Detect which cell encompasses the target text, then output its [x, y] center coordinate. 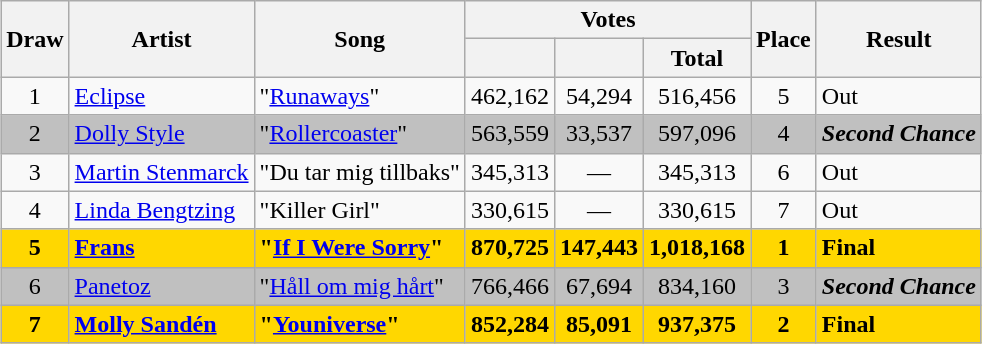
Song [360, 39]
Total [698, 58]
Draw [35, 39]
766,466 [510, 286]
Result [898, 39]
870,725 [510, 248]
Artist [162, 39]
"Youniverse" [360, 324]
Frans [162, 248]
852,284 [510, 324]
Linda Bengtzing [162, 210]
54,294 [598, 96]
"Rollercoaster" [360, 134]
33,537 [598, 134]
462,162 [510, 96]
Martin Stenmarck [162, 172]
Molly Sandén [162, 324]
Panetoz [162, 286]
Votes [608, 20]
85,091 [598, 324]
937,375 [698, 324]
834,160 [698, 286]
67,694 [598, 286]
"Runaways" [360, 96]
1,018,168 [698, 248]
Dolly Style [162, 134]
"Killer Girl" [360, 210]
Eclipse [162, 96]
597,096 [698, 134]
516,456 [698, 96]
"If I Were Sorry" [360, 248]
563,559 [510, 134]
"Du tar mig tillbaks" [360, 172]
Place [784, 39]
147,443 [598, 248]
"Håll om mig hårt" [360, 286]
